Find where the given text appears and provide that cell's center as (x, y) coordinate. 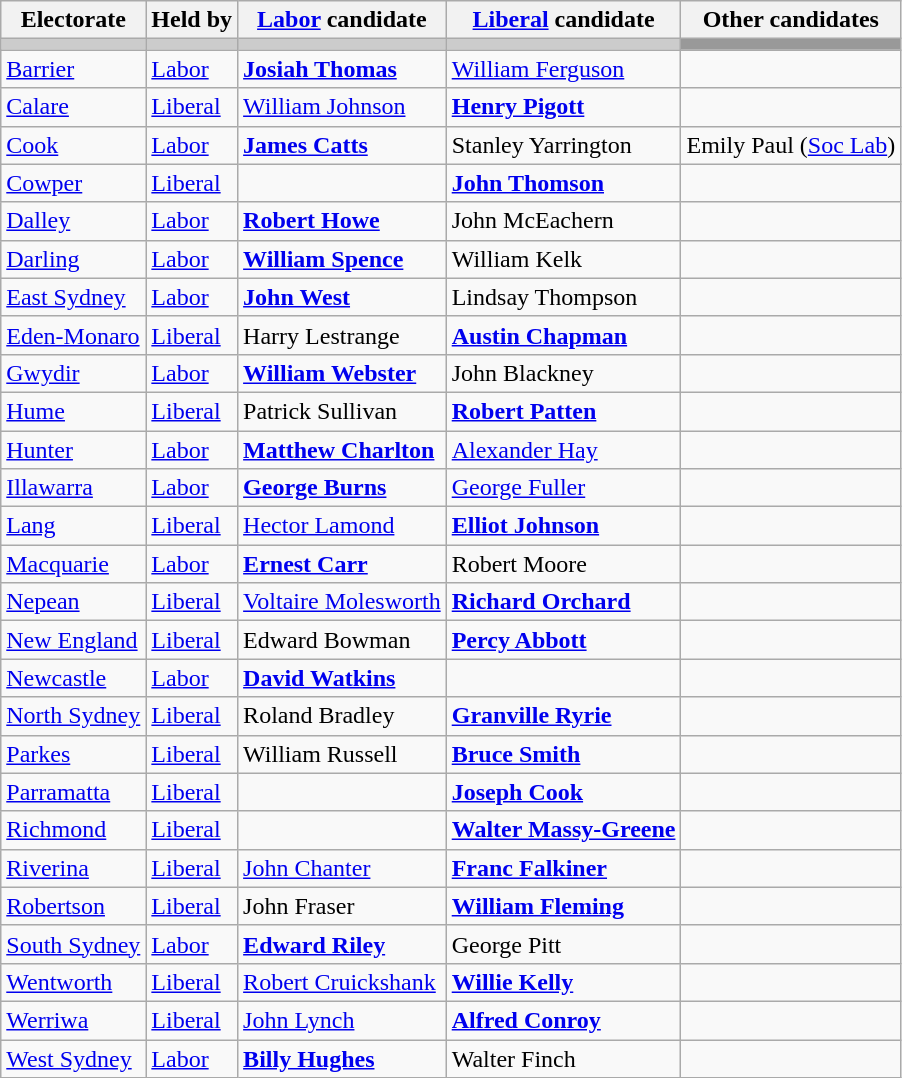
North Sydney (74, 716)
Percy Abbott (564, 640)
Other candidates (791, 20)
William Spence (342, 259)
John Lynch (342, 1020)
Richard Orchard (564, 602)
Harry Lestrange (342, 335)
Patrick Sullivan (342, 411)
Elliot Johnson (564, 526)
Nepean (74, 602)
William Russell (342, 754)
John West (342, 297)
Newcastle (74, 678)
Roland Bradley (342, 716)
William Fleming (564, 906)
Ernest Carr (342, 564)
Edward Bowman (342, 640)
Robertson (74, 906)
Robert Moore (564, 564)
John Fraser (342, 906)
Alexander Hay (564, 449)
Illawarra (74, 488)
Billy Hughes (342, 1059)
Lang (74, 526)
Barrier (74, 69)
George Pitt (564, 944)
James Catts (342, 145)
Macquarie (74, 564)
Parkes (74, 754)
Emily Paul (Soc Lab) (791, 145)
Austin Chapman (564, 335)
Cook (74, 145)
Parramatta (74, 792)
Josiah Thomas (342, 69)
Joseph Cook (564, 792)
John Chanter (342, 868)
Werriwa (74, 1020)
Alfred Conroy (564, 1020)
Walter Massy-Greene (564, 830)
Stanley Yarrington (564, 145)
Granville Ryrie (564, 716)
West Sydney (74, 1059)
William Kelk (564, 259)
Robert Cruickshank (342, 982)
Henry Pigott (564, 107)
Matthew Charlton (342, 449)
Voltaire Molesworth (342, 602)
East Sydney (74, 297)
South Sydney (74, 944)
Eden-Monaro (74, 335)
William Webster (342, 373)
Electorate (74, 20)
John Blackney (564, 373)
John Thomson (564, 183)
Held by (192, 20)
William Johnson (342, 107)
Wentworth (74, 982)
Liberal candidate (564, 20)
George Fuller (564, 488)
Cowper (74, 183)
Gwydir (74, 373)
Hunter (74, 449)
Calare (74, 107)
Hector Lamond (342, 526)
David Watkins (342, 678)
Dalley (74, 221)
Walter Finch (564, 1059)
Hume (74, 411)
Riverina (74, 868)
New England (74, 640)
Franc Falkiner (564, 868)
John McEachern (564, 221)
George Burns (342, 488)
Labor candidate (342, 20)
Robert Patten (564, 411)
Robert Howe (342, 221)
Darling (74, 259)
William Ferguson (564, 69)
Edward Riley (342, 944)
Bruce Smith (564, 754)
Richmond (74, 830)
Lindsay Thompson (564, 297)
Willie Kelly (564, 982)
